Return the (x, y) coordinate for the center point of the cell that contains the specified text.  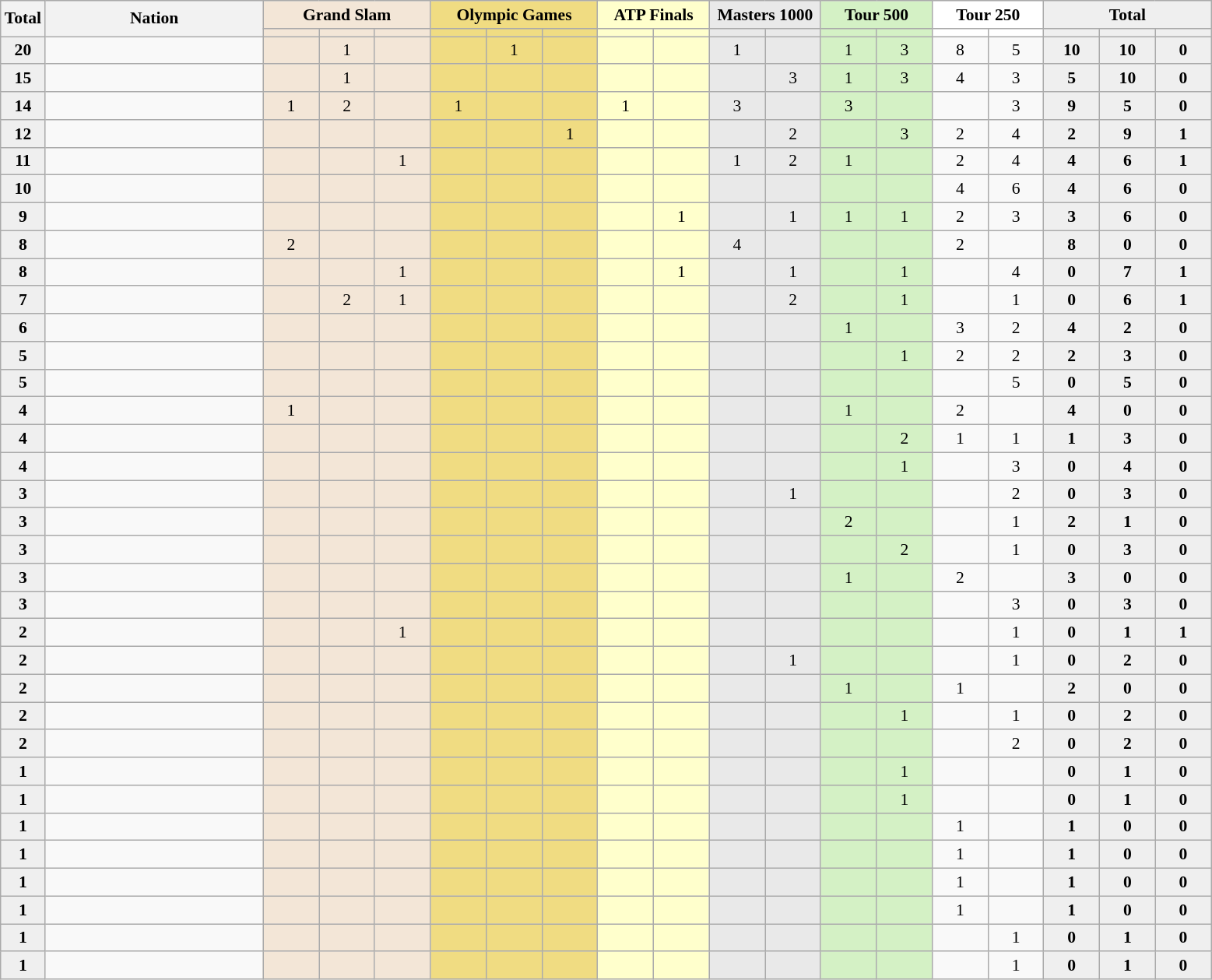
Tour 500 (877, 15)
Tour 250 (989, 15)
11 (23, 161)
Olympic Games (514, 15)
14 (23, 106)
20 (23, 51)
ATP Finals (654, 15)
Masters 1000 (764, 15)
15 (23, 79)
Grand Slam (347, 15)
Nation (154, 19)
12 (23, 134)
